Return the (x, y) coordinate for the center point of the cell that contains the specified text.  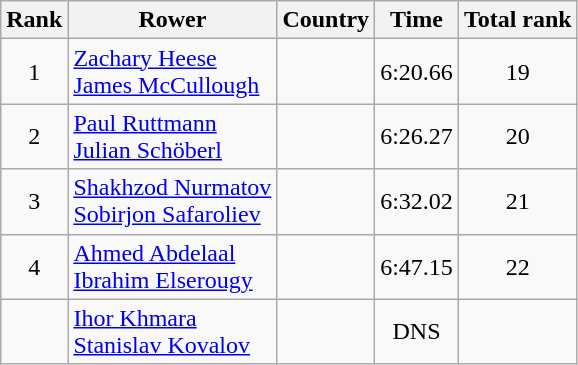
Shakhzod NurmatovSobirjon Safaroliev (172, 202)
Ahmed AbdelaalIbrahim Elserougy (172, 266)
21 (518, 202)
6:32.02 (417, 202)
6:26.27 (417, 136)
20 (518, 136)
22 (518, 266)
Rank (34, 20)
6:20.66 (417, 72)
Ihor KhmaraStanislav Kovalov (172, 332)
Paul RuttmannJulian Schöberl (172, 136)
DNS (417, 332)
Country (326, 20)
Time (417, 20)
6:47.15 (417, 266)
Zachary HeeseJames McCullough (172, 72)
Total rank (518, 20)
2 (34, 136)
4 (34, 266)
Rower (172, 20)
1 (34, 72)
19 (518, 72)
3 (34, 202)
